Pinpoint the cell where the given text exists, returning its [X, Y] midpoint coordinate. 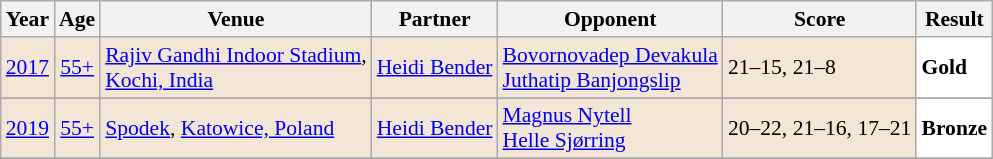
Spodek, Katowice, Poland [236, 128]
Opponent [610, 19]
Venue [236, 19]
Partner [435, 19]
Age [77, 19]
Rajiv Gandhi Indoor Stadium,Kochi, India [236, 68]
Gold [954, 68]
2017 [28, 68]
Result [954, 19]
20–22, 21–16, 17–21 [820, 128]
Magnus Nytell Helle Sjørring [610, 128]
Year [28, 19]
Score [820, 19]
21–15, 21–8 [820, 68]
Bronze [954, 128]
2019 [28, 128]
Bovornovadep Devakula Juthatip Banjongslip [610, 68]
